Extract the (X, Y) coordinate from the center of the cell holding the provided text.  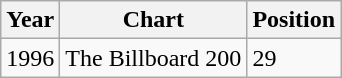
Chart (154, 20)
The Billboard 200 (154, 58)
1996 (30, 58)
29 (294, 58)
Position (294, 20)
Year (30, 20)
